Capture the cell that displays the provided text and extract its (x, y) central coordinate. 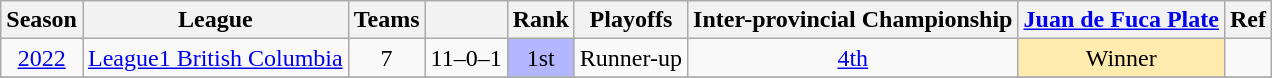
Season (42, 20)
League (215, 20)
7 (386, 58)
Inter-provincial Championship (853, 20)
2022 (42, 58)
Rank (540, 20)
4th (853, 58)
Ref (1248, 20)
Juan de Fuca Plate (1121, 20)
Teams (386, 20)
League1 British Columbia (215, 58)
1st (540, 58)
Winner (1121, 58)
Runner-up (630, 58)
11–0–1 (466, 58)
Playoffs (630, 20)
